Locate the cell with the specified text and output its (X, Y) center coordinate. 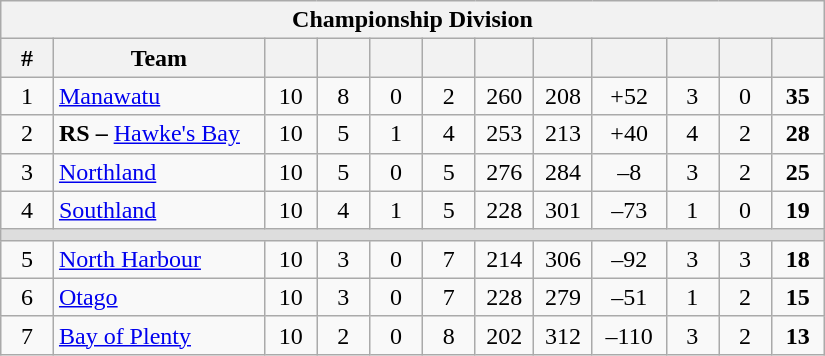
208 (564, 96)
276 (504, 172)
214 (504, 259)
Otago (158, 297)
19 (798, 210)
25 (798, 172)
+40 (629, 134)
301 (564, 210)
Northland (158, 172)
Team (158, 58)
–110 (629, 335)
Championship Division (413, 20)
18 (798, 259)
RS – Hawke's Bay (158, 134)
260 (504, 96)
–51 (629, 297)
213 (564, 134)
312 (564, 335)
28 (798, 134)
Manawatu (158, 96)
13 (798, 335)
+52 (629, 96)
279 (564, 297)
253 (504, 134)
306 (564, 259)
–8 (629, 172)
6 (28, 297)
15 (798, 297)
35 (798, 96)
Southland (158, 210)
# (28, 58)
–73 (629, 210)
284 (564, 172)
North Harbour (158, 259)
–92 (629, 259)
202 (504, 335)
Bay of Plenty (158, 335)
